Return the (x, y) coordinate for the center point of the cell that contains the specified text.  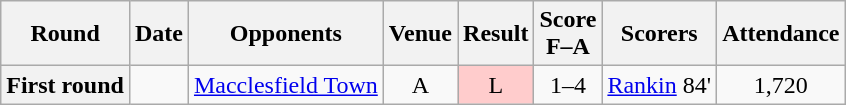
First round (66, 85)
1–4 (568, 85)
Round (66, 34)
ScoreF–A (568, 34)
1,720 (781, 85)
Macclesfield Town (286, 85)
Rankin 84' (660, 85)
Result (496, 34)
A (420, 85)
Attendance (781, 34)
Opponents (286, 34)
Date (158, 34)
Venue (420, 34)
L (496, 85)
Scorers (660, 34)
